Provide the [X, Y] coordinate of the cell's center where the given text is located.  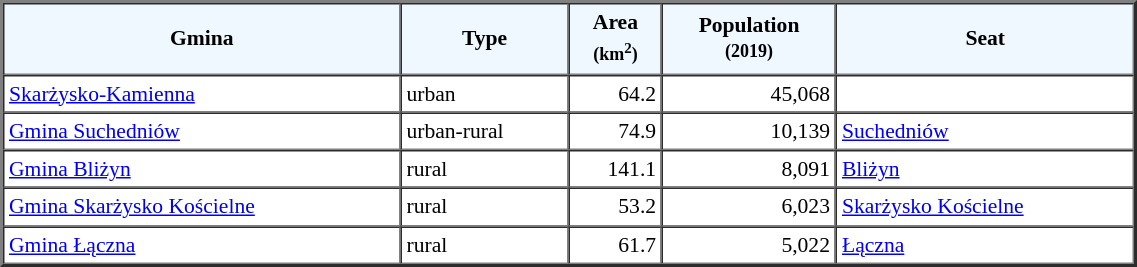
Gmina Skarżysko Kościelne [202, 207]
61.7 [616, 245]
5,022 [749, 245]
Type [484, 38]
Gmina [202, 38]
74.9 [616, 131]
Seat [986, 38]
Suchedniów [986, 131]
10,139 [749, 131]
Gmina Suchedniów [202, 131]
urban [484, 93]
64.2 [616, 93]
8,091 [749, 169]
45,068 [749, 93]
Area(km2) [616, 38]
141.1 [616, 169]
Population(2019) [749, 38]
Gmina Łączna [202, 245]
Skarżysko-Kamienna [202, 93]
urban-rural [484, 131]
Łączna [986, 245]
Gmina Bliżyn [202, 169]
Bliżyn [986, 169]
6,023 [749, 207]
53.2 [616, 207]
Skarżysko Kościelne [986, 207]
